Determine the [X, Y] coordinate at the center of the cell enclosing the given text.  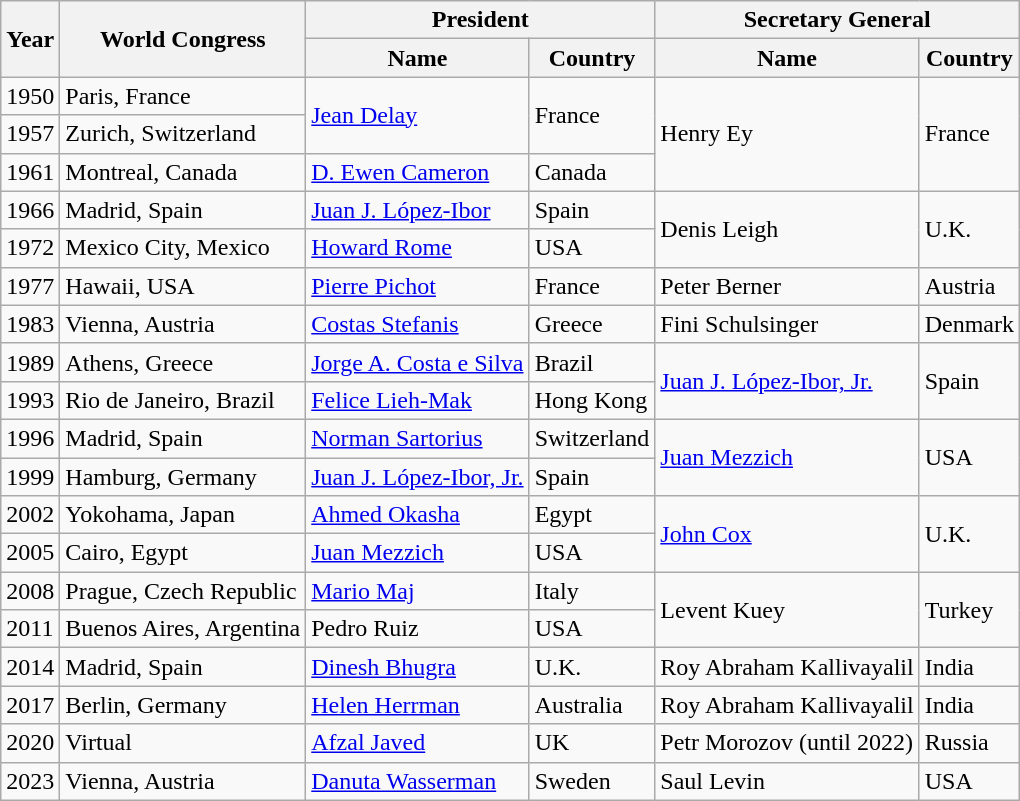
Canada [592, 172]
Mexico City, Mexico [183, 248]
Zurich, Switzerland [183, 134]
2002 [30, 515]
Rio de Janeiro, Brazil [183, 400]
1989 [30, 362]
D. Ewen Cameron [418, 172]
2014 [30, 667]
Petr Morozov (until 2022) [787, 743]
2008 [30, 591]
1983 [30, 324]
Felice Lieh-Mak [418, 400]
Jean Delay [418, 115]
Henry Ey [787, 134]
UK [592, 743]
Jorge A. Costa e Silva [418, 362]
Peter Berner [787, 286]
Turkey [969, 610]
1961 [30, 172]
Hawaii, USA [183, 286]
1996 [30, 438]
World Congress [183, 39]
Austria [969, 286]
Year [30, 39]
Juan J. López-Ibor [418, 210]
Egypt [592, 515]
Yokohama, Japan [183, 515]
Berlin, Germany [183, 705]
1957 [30, 134]
1977 [30, 286]
1993 [30, 400]
Denmark [969, 324]
Buenos Aires, Argentina [183, 629]
Afzal Javed [418, 743]
Brazil [592, 362]
1999 [30, 477]
Hamburg, Germany [183, 477]
Hong Kong [592, 400]
2011 [30, 629]
Costas Stefanis [418, 324]
Danuta Wasserman [418, 781]
Norman Sartorius [418, 438]
Mario Maj [418, 591]
1972 [30, 248]
John Cox [787, 534]
Virtual [183, 743]
Montreal, Canada [183, 172]
Athens, Greece [183, 362]
Switzerland [592, 438]
1966 [30, 210]
2020 [30, 743]
Pierre Pichot [418, 286]
Italy [592, 591]
President [480, 20]
Dinesh Bhugra [418, 667]
Sweden [592, 781]
1950 [30, 96]
Greece [592, 324]
2023 [30, 781]
Pedro Ruiz [418, 629]
Russia [969, 743]
Cairo, Egypt [183, 553]
2005 [30, 553]
Levent Kuey [787, 610]
Ahmed Okasha [418, 515]
Prague, Czech Republic [183, 591]
Helen Herrman [418, 705]
Australia [592, 705]
Saul Levin [787, 781]
Paris, France [183, 96]
Fini Schulsinger [787, 324]
Denis Leigh [787, 229]
2017 [30, 705]
Howard Rome [418, 248]
Secretary General [838, 20]
